Scan for the cell matching the given text and deliver its (x, y) coordinate at center. 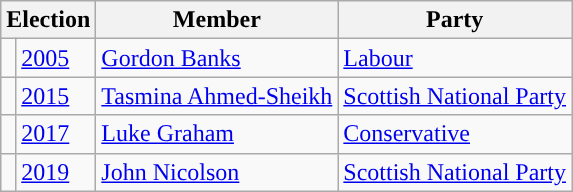
2015 (56, 96)
Tasmina Ahmed-Sheikh (217, 96)
Member (217, 20)
Gordon Banks (217, 58)
2017 (56, 134)
John Nicolson (217, 172)
Conservative (455, 134)
Labour (455, 58)
Election (48, 20)
2005 (56, 58)
2019 (56, 172)
Party (455, 20)
Luke Graham (217, 134)
